Extract the [x, y] coordinate from the center of the cell holding the provided text.  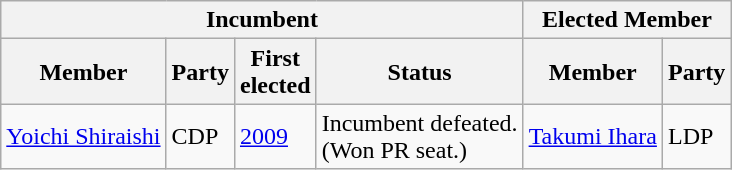
Elected Member [627, 20]
CDP [200, 136]
Status [420, 72]
Takumi Ihara [592, 136]
2009 [275, 136]
Incumbent defeated.(Won PR seat.) [420, 136]
Incumbent [262, 20]
Yoichi Shiraishi [84, 136]
Firstelected [275, 72]
LDP [696, 136]
